Pinpoint the cell where the given text exists, returning its (X, Y) midpoint coordinate. 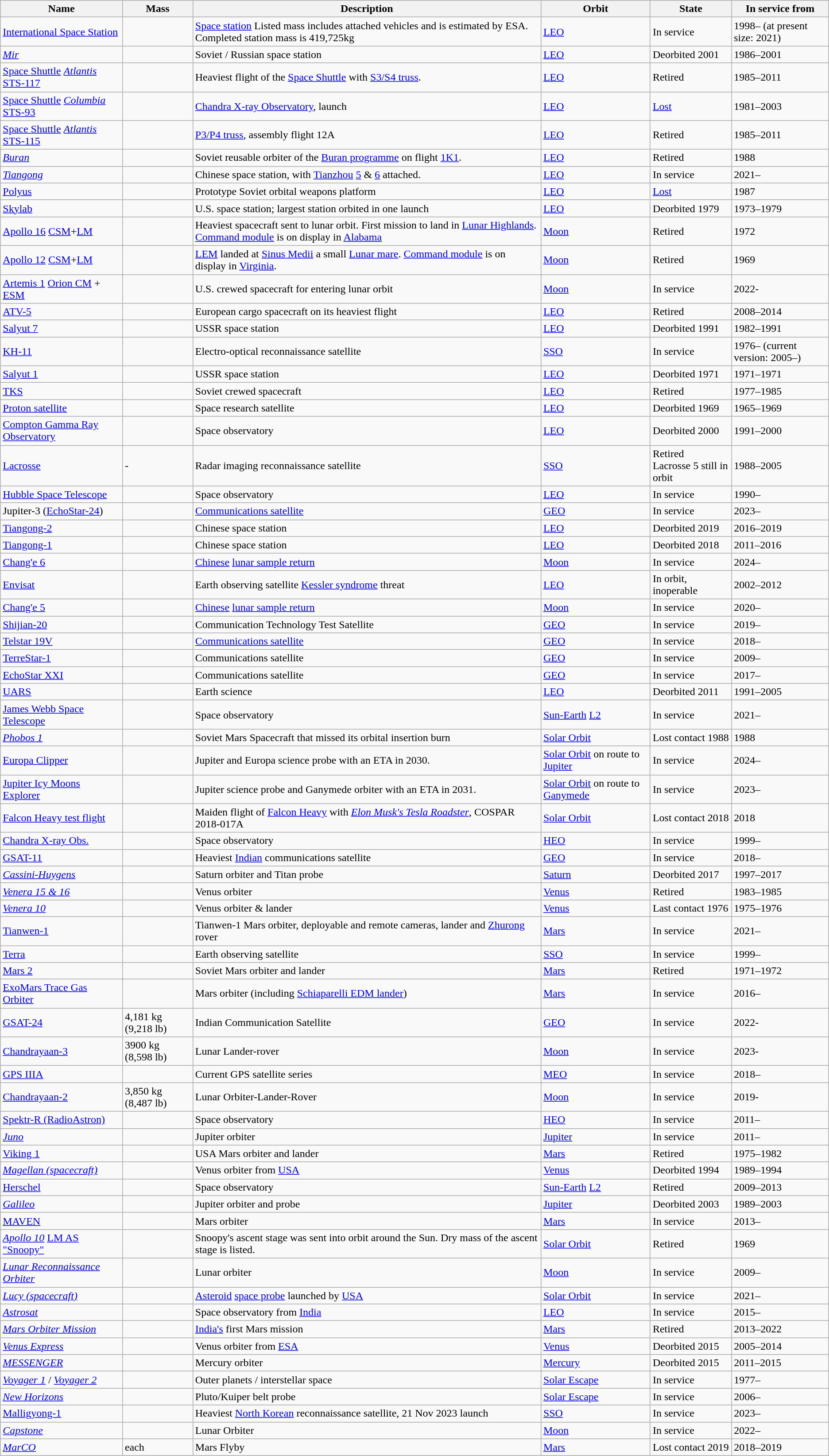
1989–2003 (780, 1204)
Malligyong-1 (62, 1413)
Polyus (62, 191)
Jupiter Icy Moons Explorer (62, 789)
Earth observing satellite (367, 954)
1981–2003 (780, 106)
Tianwen-1 (62, 931)
Jupiter orbiter (367, 1137)
MEO (595, 1074)
Galileo (62, 1204)
TerreStar-1 (62, 658)
Heaviest spacecraft sent to lunar orbit. First mission to land in Lunar Highlands. Command module is on display in Alabama (367, 231)
2017– (780, 675)
1988–2005 (780, 466)
Current GPS satellite series (367, 1074)
Venus orbiter (367, 891)
2002–2012 (780, 585)
- (158, 466)
Herschel (62, 1187)
GSAT-11 (62, 858)
Juno (62, 1137)
2023- (780, 1052)
Lost contact 2018 (691, 818)
Mars Flyby (367, 1447)
P3/P4 truss, assembly flight 12A (367, 135)
2006– (780, 1397)
Heaviest flight of the Space Shuttle with S3/S4 truss. (367, 77)
1986–2001 (780, 54)
Voyager 1 / Voyager 2 (62, 1380)
Venera 10 (62, 908)
Chang'e 5 (62, 607)
Magellan (spacecraft) (62, 1170)
1973–1979 (780, 208)
Compton Gamma Ray Observatory (62, 431)
Mercury (595, 1363)
MarCO (62, 1447)
Shijian-20 (62, 624)
Jupiter and Europa science probe with an ETA in 2030. (367, 760)
Chandra X-ray Observatory, launch (367, 106)
Outer planets / interstellar space (367, 1380)
Lucy (spacecraft) (62, 1296)
Communication Technology Test Satellite (367, 624)
Apollo 12 CSM+LM (62, 260)
Deorbited 1991 (691, 329)
TKS (62, 391)
Snoopy's ascent stage was sent into orbit around the Sun. Dry mass of the ascent stage is listed. (367, 1244)
Deorbited 1994 (691, 1170)
2020– (780, 607)
Venus orbiter from ESA (367, 1346)
Prototype Soviet orbital weapons platform (367, 191)
India's first Mars mission (367, 1329)
EchoStar XXI (62, 675)
1998– (at present size: 2021) (780, 32)
1987 (780, 191)
2016– (780, 994)
In service from (780, 9)
Lunar Lander-rover (367, 1052)
Space Shuttle Columbia STS-93 (62, 106)
4,181 kg (9,218 lb) (158, 1022)
2013– (780, 1221)
Electro-optical reconnaissance satellite (367, 352)
Phobos 1 (62, 738)
Venus orbiter from USA (367, 1170)
USA Mars orbiter and lander (367, 1153)
Tiangong-2 (62, 528)
Deorbited 1969 (691, 408)
1972 (780, 231)
1977–1985 (780, 391)
International Space Station (62, 32)
New Horizons (62, 1397)
Lunar orbiter (367, 1272)
2008–2014 (780, 312)
Viking 1 (62, 1153)
1976– (current version: 2005–) (780, 352)
Soviet reusable orbiter of the Buran programme on flight 1K1. (367, 158)
Earth science (367, 692)
Capstone (62, 1430)
Deorbited 2017 (691, 874)
State (691, 9)
GSAT-24 (62, 1022)
Soviet Mars Spacecraft that missed its orbital insertion burn (367, 738)
Mars 2 (62, 971)
2016–2019 (780, 528)
Mass (158, 9)
2011–2015 (780, 1363)
In orbit, inoperable (691, 585)
Jupiter science probe and Ganymede orbiter with an ETA in 2031. (367, 789)
1971–1972 (780, 971)
Mars orbiter (including Schiaparelli EDM lander) (367, 994)
1971–1971 (780, 374)
2019- (780, 1097)
Orbit (595, 9)
1991–2000 (780, 431)
3,850 kg (8,487 lb) (158, 1097)
Artemis 1 Orion CM + ESM (62, 289)
Chinese space station, with Tianzhou 5 & 6 attached. (367, 175)
3900 kg (8,598 lb) (158, 1052)
2018–2019 (780, 1447)
Deorbited 1979 (691, 208)
Mercury orbiter (367, 1363)
1989–1994 (780, 1170)
Cassini-Huygens (62, 874)
Deorbited 2019 (691, 528)
Name (62, 9)
2009–2013 (780, 1187)
Lost contact 2019 (691, 1447)
Solar Orbit on route to Jupiter (595, 760)
Falcon Heavy test flight (62, 818)
Proton satellite (62, 408)
UARS (62, 692)
Venera 15 & 16 (62, 891)
1975–1982 (780, 1153)
1991–2005 (780, 692)
Chandra X-ray Obs. (62, 841)
MAVEN (62, 1221)
Maiden flight of Falcon Heavy with Elon Musk's Tesla Roadster, COSPAR 2018-017A (367, 818)
Space observatory from India (367, 1312)
1983–1985 (780, 891)
Apollo 10 LM AS "Snoopy" (62, 1244)
Chandrayaan-2 (62, 1097)
Tianwen-1 Mars orbiter, deployable and remote cameras, lander and Zhurong rover (367, 931)
Envisat (62, 585)
1990– (780, 494)
Lunar Orbiter (367, 1430)
1975–1976 (780, 908)
Jupiter orbiter and probe (367, 1204)
Deorbited 1971 (691, 374)
Apollo 16 CSM+LM (62, 231)
Lacrosse (62, 466)
2015– (780, 1312)
Saturn orbiter and Titan probe (367, 874)
2019– (780, 624)
Soviet Mars orbiter and lander (367, 971)
2022– (780, 1430)
1997–2017 (780, 874)
Buran (62, 158)
Asteroid space probe launched by USA (367, 1296)
Soviet / Russian space station (367, 54)
Deorbited 2003 (691, 1204)
1982–1991 (780, 329)
European cargo spacecraft on its heaviest flight (367, 312)
Mir (62, 54)
Telstar 19V (62, 641)
Salyut 1 (62, 374)
Space station Listed mass includes attached vehicles and is estimated by ESA. Completed station mass is 419,725kg (367, 32)
Deorbited 2018 (691, 545)
Deorbited 2000 (691, 431)
1977– (780, 1380)
Last contact 1976 (691, 908)
Lunar Reconnaissance Orbiter (62, 1272)
LEM landed at Sinus Medii a small Lunar mare. Command module is on display in Virginia. (367, 260)
Solar Orbit on route to Ganymede (595, 789)
ExoMars Trace Gas Orbiter (62, 994)
ATV-5 (62, 312)
U.S. crewed spacecraft for entering lunar orbit (367, 289)
2011–2016 (780, 545)
Pluto/Kuiper belt probe (367, 1397)
Tiangong (62, 175)
Mars orbiter (367, 1221)
James Webb Space Telescope (62, 715)
Deorbited 2011 (691, 692)
Saturn (595, 874)
Space research satellite (367, 408)
Radar imaging reconnaissance satellite (367, 466)
Venus orbiter & lander (367, 908)
Tiangong-1 (62, 545)
2005–2014 (780, 1346)
Soviet crewed spacecraft (367, 391)
Spektr-R (RadioAstron) (62, 1120)
Jupiter-3 (EchoStar-24) (62, 511)
2018 (780, 818)
Description (367, 9)
Space Shuttle Atlantis STS-117 (62, 77)
Earth observing satellite Kessler syndrome threat (367, 585)
RetiredLacrosse 5 still in orbit (691, 466)
Europa Clipper (62, 760)
Terra (62, 954)
Hubble Space Telescope (62, 494)
Venus Express (62, 1346)
GPS IIIA (62, 1074)
Lunar Orbiter-Lander-Rover (367, 1097)
Space Shuttle Atlantis STS-115 (62, 135)
Chang'e 6 (62, 562)
U.S. space station; largest station orbited in one launch (367, 208)
Mars Orbiter Mission (62, 1329)
Skylab (62, 208)
Heaviest Indian communications satellite (367, 858)
2013–2022 (780, 1329)
Lost contact 1988 (691, 738)
Indian Communication Satellite (367, 1022)
KH-11 (62, 352)
Astrosat (62, 1312)
Salyut 7 (62, 329)
each (158, 1447)
Heaviest North Korean reconnaissance satellite, 21 Nov 2023 launch (367, 1413)
MESSENGER (62, 1363)
Deorbited 2001 (691, 54)
1965–1969 (780, 408)
Chandrayaan-3 (62, 1052)
